For the text-containing cell, return its midpoint in (x, y) coordinate format. 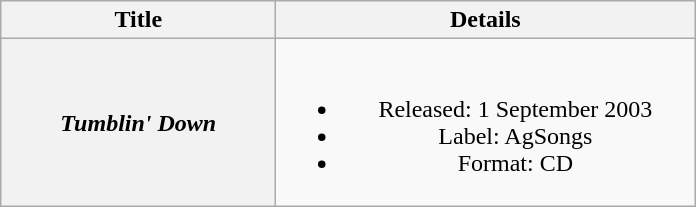
Tumblin' Down (138, 122)
Released: 1 September 2003Label: AgSongsFormat: CD (486, 122)
Title (138, 20)
Details (486, 20)
